Search for the cell housing the specified text and yield its [X, Y] center coordinate. 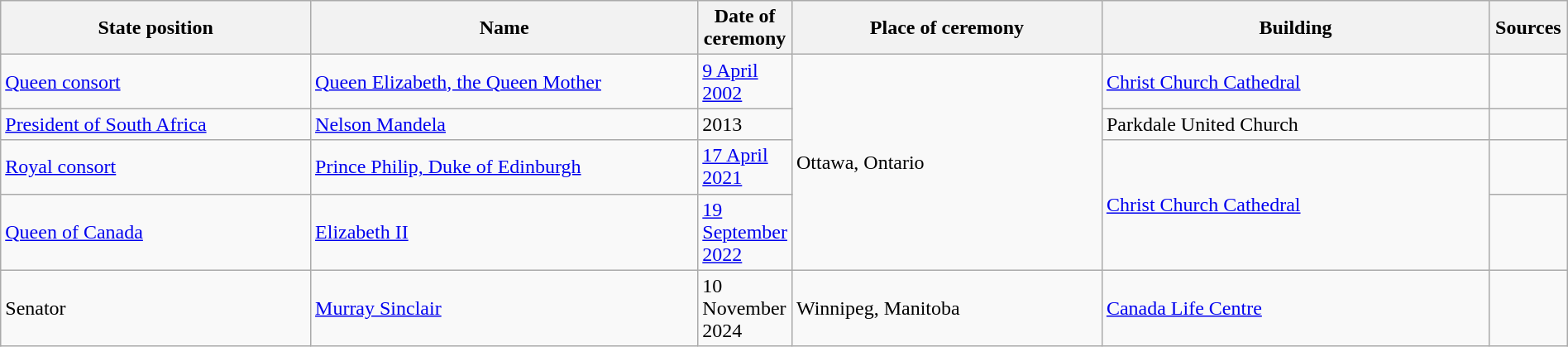
President of South Africa [155, 124]
Murray Sinclair [504, 308]
Date of ceremony [745, 28]
10 November 2024 [745, 308]
Elizabeth II [504, 232]
Nelson Mandela [504, 124]
Canada Life Centre [1295, 308]
Queen consort [155, 81]
Building [1295, 28]
Senator [155, 308]
Ottawa, Ontario [946, 162]
Queen Elizabeth, the Queen Mother [504, 81]
17 April 2021 [745, 167]
Royal consort [155, 167]
2013 [745, 124]
Name [504, 28]
State position [155, 28]
Parkdale United Church [1295, 124]
Sources [1528, 28]
9 April 2002 [745, 81]
Queen of Canada [155, 232]
Winnipeg, Manitoba [946, 308]
Prince Philip, Duke of Edinburgh [504, 167]
Place of ceremony [946, 28]
19 September 2022 [745, 232]
